Locate the cell with the specified text and output its [x, y] center coordinate. 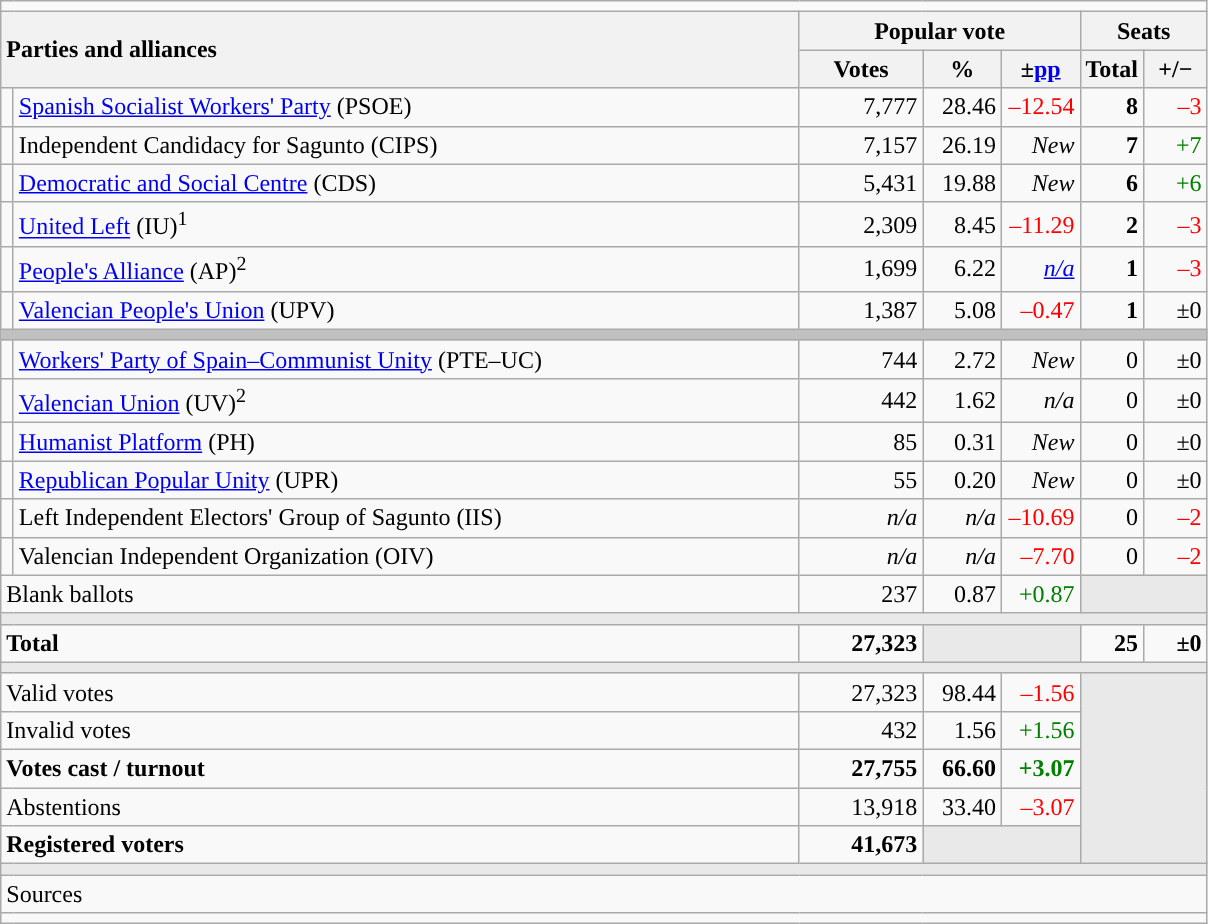
United Left (IU)1 [406, 224]
5,431 [861, 183]
Republican Popular Unity (UPR) [406, 480]
–3.07 [1040, 807]
2,309 [861, 224]
0.87 [962, 594]
Seats [1144, 31]
% [962, 69]
27,755 [861, 769]
Humanist Platform (PH) [406, 442]
7,777 [861, 107]
Spanish Socialist Workers' Party (PSOE) [406, 107]
Registered voters [400, 845]
5.08 [962, 310]
–7.70 [1040, 556]
Workers' Party of Spain–Communist Unity (PTE–UC) [406, 359]
237 [861, 594]
–0.47 [1040, 310]
26.19 [962, 145]
0.31 [962, 442]
Valencian Independent Organization (OIV) [406, 556]
Votes [861, 69]
7,157 [861, 145]
+0.87 [1040, 594]
Invalid votes [400, 731]
Sources [604, 894]
–1.56 [1040, 692]
–12.54 [1040, 107]
2.72 [962, 359]
–11.29 [1040, 224]
Popular vote [940, 31]
442 [861, 400]
1.56 [962, 731]
–10.69 [1040, 518]
55 [861, 480]
Blank ballots [400, 594]
66.60 [962, 769]
8 [1112, 107]
13,918 [861, 807]
7 [1112, 145]
6 [1112, 183]
Valencian People's Union (UPV) [406, 310]
People's Alliance (AP)2 [406, 270]
±pp [1040, 69]
Abstentions [400, 807]
41,673 [861, 845]
33.40 [962, 807]
+1.56 [1040, 731]
432 [861, 731]
1.62 [962, 400]
Independent Candidacy for Sagunto (CIPS) [406, 145]
Parties and alliances [400, 50]
28.46 [962, 107]
85 [861, 442]
Valid votes [400, 692]
0.20 [962, 480]
2 [1112, 224]
1,699 [861, 270]
+7 [1176, 145]
+6 [1176, 183]
6.22 [962, 270]
1,387 [861, 310]
25 [1112, 643]
Left Independent Electors' Group of Sagunto (IIS) [406, 518]
Democratic and Social Centre (CDS) [406, 183]
Valencian Union (UV)2 [406, 400]
98.44 [962, 692]
+3.07 [1040, 769]
744 [861, 359]
19.88 [962, 183]
8.45 [962, 224]
Votes cast / turnout [400, 769]
+/− [1176, 69]
